Search for the cell housing the specified text and yield its (X, Y) center coordinate. 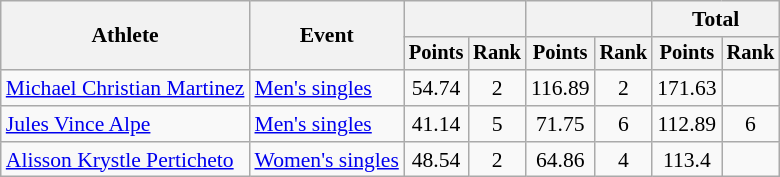
54.74 (436, 88)
Athlete (126, 36)
171.63 (686, 88)
116.89 (560, 88)
5 (497, 124)
Total (716, 19)
71.75 (560, 124)
112.89 (686, 124)
41.14 (436, 124)
Event (326, 36)
Jules Vince Alpe (126, 124)
Michael Christian Martinez (126, 88)
